Pinpoint the cell where the given text exists, returning its [X, Y] midpoint coordinate. 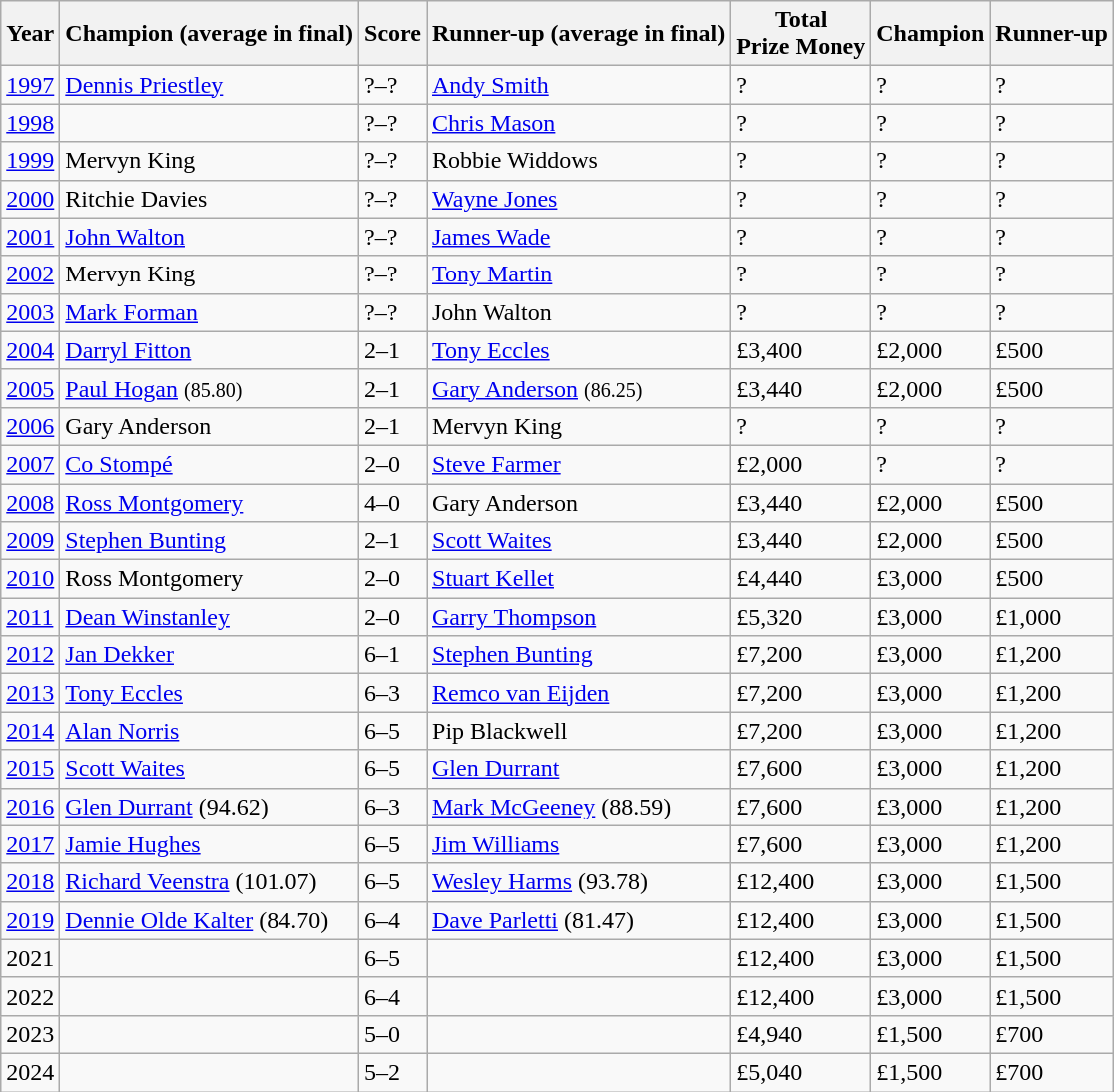
5–2 [393, 1072]
2019 [30, 920]
Glen Durrant (94.62) [210, 807]
Dave Parletti (81.47) [579, 920]
Mark Forman [210, 312]
Garry Thompson [579, 617]
Glen Durrant [579, 769]
Pip Blackwell [579, 731]
Champion [930, 34]
TotalPrize Money [801, 34]
2015 [30, 769]
£3,400 [801, 350]
Andy Smith [579, 85]
2018 [30, 882]
Dennie Olde Kalter (84.70) [210, 920]
2016 [30, 807]
£4,940 [801, 1034]
Champion (average in final) [210, 34]
2023 [30, 1034]
Mark McGeeney (88.59) [579, 807]
2003 [30, 312]
2002 [30, 274]
Wesley Harms (93.78) [579, 882]
Chris Mason [579, 123]
1999 [30, 161]
2004 [30, 350]
2011 [30, 617]
Darryl Fitton [210, 350]
Robbie Widdows [579, 161]
2013 [30, 693]
2021 [30, 958]
1998 [30, 123]
Wayne Jones [579, 199]
Richard Veenstra (101.07) [210, 882]
Dean Winstanley [210, 617]
Remco van Eijden [579, 693]
Gary Anderson (86.25) [579, 388]
Paul Hogan (85.80) [210, 388]
2001 [30, 237]
4–0 [393, 502]
Score [393, 34]
2017 [30, 844]
6–1 [393, 655]
2024 [30, 1072]
2022 [30, 996]
Runner-up [1052, 34]
£4,440 [801, 579]
Alan Norris [210, 731]
Steve Farmer [579, 464]
2005 [30, 388]
2010 [30, 579]
2009 [30, 541]
Runner-up (average in final) [579, 34]
£5,040 [801, 1072]
Co Stompé [210, 464]
2008 [30, 502]
2012 [30, 655]
2007 [30, 464]
£5,320 [801, 617]
Jamie Hughes [210, 844]
Jan Dekker [210, 655]
1997 [30, 85]
Ritchie Davies [210, 199]
Jim Williams [579, 844]
Tony Martin [579, 274]
2014 [30, 731]
2000 [30, 199]
James Wade [579, 237]
Dennis Priestley [210, 85]
£1,000 [1052, 617]
5–0 [393, 1034]
2006 [30, 426]
Year [30, 34]
Stuart Kellet [579, 579]
